Find where the given text appears and provide that cell's center as (X, Y) coordinate. 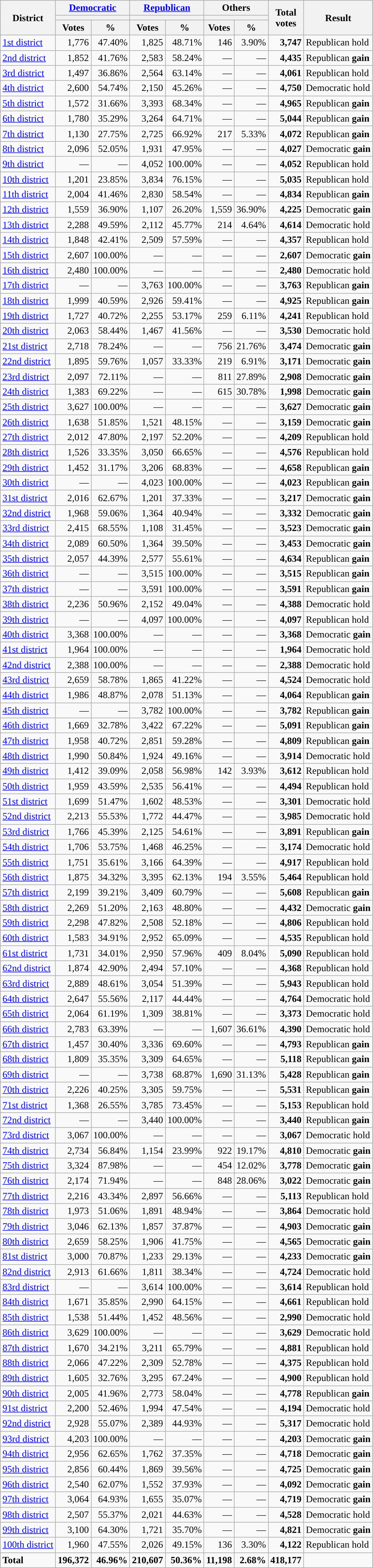
1,895 (73, 361)
2,021 (148, 1515)
2,096 (73, 149)
2,163 (148, 908)
2,494 (148, 968)
96th district (28, 1484)
3,422 (148, 726)
2,063 (73, 331)
30th district (28, 483)
62.65% (110, 1454)
5,118 (286, 1059)
409 (219, 953)
District (28, 18)
60.79% (184, 892)
72.11% (110, 376)
32.76% (110, 1378)
53rd district (28, 832)
6.11% (251, 316)
2,508 (148, 923)
1,776 (73, 43)
136 (219, 1545)
1,848 (73, 240)
41.56% (184, 331)
2,150 (148, 88)
1,057 (148, 361)
2,199 (73, 892)
3,864 (286, 1211)
92nd district (28, 1424)
1,990 (73, 756)
69.60% (184, 1044)
196,372 (73, 1560)
1,968 (73, 513)
2,112 (148, 225)
2,226 (73, 1090)
47.40% (110, 43)
1,731 (73, 953)
47.80% (110, 437)
811 (219, 376)
41.96% (110, 1393)
2,856 (73, 1469)
70.87% (110, 1257)
31.17% (110, 468)
88th district (28, 1363)
1,607 (219, 1029)
42.90% (110, 968)
51.20% (110, 908)
4.64% (251, 225)
56th district (28, 877)
20th district (28, 331)
60.44% (110, 1469)
3,914 (286, 756)
62nd district (28, 968)
11th district (28, 195)
66.92% (184, 134)
40.25% (110, 1090)
3,785 (148, 1105)
Result (338, 18)
64th district (28, 999)
39.50% (184, 543)
31.13% (251, 1074)
35.07% (184, 1499)
51.47% (110, 801)
3,409 (148, 892)
47.82% (110, 923)
51.44% (110, 1317)
3,159 (286, 422)
77th district (28, 1196)
1,857 (148, 1226)
4,764 (286, 999)
31.45% (184, 528)
89th district (28, 1378)
35.35% (110, 1059)
4,027 (286, 149)
4,368 (286, 968)
67.22% (184, 726)
1,931 (148, 149)
3rd district (28, 73)
4,614 (286, 225)
45th district (28, 710)
2,057 (73, 559)
3,054 (148, 984)
1,690 (219, 1074)
41.22% (184, 680)
68.87% (184, 1074)
51st district (28, 801)
2nd district (28, 58)
44.44% (184, 999)
50th district (28, 786)
60th district (28, 938)
1,986 (73, 695)
3,738 (148, 1074)
44.63% (184, 1515)
146 (219, 43)
1,999 (73, 301)
4,724 (286, 1272)
48.61% (110, 984)
4,917 (286, 862)
4,925 (286, 301)
52.05% (110, 149)
2,125 (148, 832)
34.21% (110, 1348)
33rd district (28, 528)
4,524 (286, 680)
4,903 (286, 1226)
58.54% (184, 195)
32nd district (28, 513)
3,050 (148, 452)
55.37% (110, 1515)
1,154 (148, 1150)
44.93% (184, 1424)
61.19% (110, 1014)
70th district (28, 1090)
45.26% (184, 88)
1,959 (73, 786)
1,809 (73, 1059)
52nd district (28, 816)
3,000 (73, 1257)
1,772 (148, 816)
2,298 (73, 923)
54.74% (110, 88)
1,526 (73, 452)
69.22% (110, 392)
4,809 (286, 741)
4,725 (286, 1469)
5,943 (286, 984)
259 (219, 316)
2,269 (73, 908)
3,985 (286, 816)
3,747 (286, 43)
1,383 (73, 392)
63rd district (28, 984)
5,428 (286, 1074)
1,852 (73, 58)
27.75% (110, 134)
Democratic (93, 8)
42.41% (110, 240)
1,924 (148, 756)
3,022 (286, 1181)
1,998 (286, 392)
4,834 (286, 195)
2,647 (73, 999)
48th district (28, 756)
1,412 (73, 771)
2,535 (148, 786)
1,669 (73, 726)
52.20% (184, 437)
418,177 (286, 1560)
81st district (28, 1257)
1,233 (148, 1257)
2,415 (73, 528)
84th district (28, 1302)
42nd district (28, 665)
922 (219, 1150)
43.34% (110, 1196)
94th district (28, 1454)
4,432 (286, 908)
1,583 (73, 938)
210,607 (148, 1560)
1st district (28, 43)
4,718 (286, 1454)
43rd district (28, 680)
2,152 (148, 604)
85th district (28, 1317)
1,670 (73, 1348)
39th district (28, 619)
33.33% (184, 361)
48.56% (184, 1317)
Republican (167, 8)
2,078 (148, 695)
1,108 (148, 528)
59.76% (110, 361)
61.66% (110, 1272)
49th district (28, 771)
33.35% (110, 452)
4,750 (286, 88)
87.98% (110, 1166)
4,209 (286, 437)
46.25% (184, 847)
12th district (28, 210)
87th district (28, 1348)
1,538 (73, 1317)
32.78% (110, 726)
2,507 (73, 1515)
15th district (28, 255)
59th district (28, 923)
47.55% (110, 1545)
4,375 (286, 1363)
1,811 (148, 1272)
214 (219, 225)
38.81% (184, 1014)
37.87% (184, 1226)
22nd district (28, 361)
3.55% (251, 877)
3,530 (286, 331)
1,572 (73, 103)
2,897 (148, 1196)
71.94% (110, 1181)
27th district (28, 437)
2,783 (73, 1029)
4,881 (286, 1348)
35.85% (110, 1302)
2,389 (148, 1424)
2,012 (73, 437)
16th district (28, 270)
4,194 (286, 1409)
2,255 (148, 316)
83rd district (28, 1287)
55.53% (110, 816)
69th district (28, 1074)
1,875 (73, 877)
1,130 (73, 134)
4,388 (286, 604)
1,671 (73, 1302)
6.91% (251, 361)
37.33% (184, 498)
23.99% (184, 1150)
58.24% (184, 58)
5,317 (286, 1424)
62.67% (110, 498)
4,900 (286, 1378)
1,655 (148, 1499)
50.36% (184, 1560)
4,806 (286, 923)
Total (28, 1560)
1,994 (148, 1409)
50.96% (110, 604)
46.96% (110, 1560)
53.17% (184, 316)
57th district (28, 892)
51.85% (110, 422)
5,608 (286, 892)
100th district (28, 1545)
3.30% (251, 1545)
28.06% (251, 1181)
64.93% (110, 1499)
78.24% (110, 346)
1,107 (148, 210)
1,521 (148, 422)
51.06% (110, 1211)
1,497 (73, 73)
2,005 (73, 1393)
4,233 (286, 1257)
39.21% (110, 892)
2,064 (73, 1014)
1,467 (148, 331)
73.45% (184, 1105)
1,552 (148, 1484)
3,295 (148, 1378)
4,064 (286, 695)
26.55% (110, 1105)
27.89% (251, 376)
4,528 (286, 1515)
4,658 (286, 468)
48.94% (184, 1211)
2,950 (148, 953)
65.09% (184, 938)
Others (236, 8)
49.15% (184, 1545)
756 (219, 346)
4,072 (286, 134)
68.34% (184, 103)
38th district (28, 604)
31st district (28, 498)
12.02% (251, 1166)
2,200 (73, 1409)
1,721 (148, 1530)
3,324 (73, 1166)
2,197 (148, 437)
2,026 (148, 1545)
2.68% (251, 1560)
97th district (28, 1499)
2,956 (73, 1454)
55.61% (184, 559)
3,834 (148, 179)
35.70% (184, 1530)
3,891 (286, 832)
3,174 (286, 847)
72nd district (28, 1120)
6th district (28, 118)
2,540 (73, 1484)
2,236 (73, 604)
4,390 (286, 1029)
76th district (28, 1181)
3,100 (73, 1530)
59.28% (184, 741)
2,309 (148, 1363)
64.30% (110, 1530)
1,699 (73, 801)
2,913 (73, 1272)
2,830 (148, 195)
54.61% (184, 832)
5,113 (286, 1196)
34.32% (110, 877)
23.85% (110, 179)
4,565 (286, 1241)
48.80% (184, 908)
36.86% (110, 73)
3,064 (73, 1499)
52.46% (110, 1409)
59.06% (110, 513)
19th district (28, 316)
2,288 (73, 225)
57.10% (184, 968)
2,734 (73, 1150)
11,198 (219, 1560)
3,336 (148, 1044)
38.34% (184, 1272)
47.95% (184, 149)
1,960 (73, 1545)
3,523 (286, 528)
3,332 (286, 513)
51.13% (184, 695)
47th district (28, 741)
29th district (28, 468)
4,634 (286, 559)
4,661 (286, 1302)
4,778 (286, 1393)
65th district (28, 1014)
2,097 (73, 376)
3,171 (286, 361)
58.44% (110, 331)
66.65% (184, 452)
43.59% (110, 786)
56.98% (184, 771)
90th district (28, 1393)
76.15% (184, 179)
58th district (28, 908)
24th district (28, 392)
5,044 (286, 118)
194 (219, 877)
59.41% (184, 301)
56.41% (184, 786)
3,166 (148, 862)
62.07% (110, 1484)
63.14% (184, 73)
45.39% (110, 832)
10th district (28, 179)
4,719 (286, 1499)
1,780 (73, 118)
4,810 (286, 1150)
55th district (28, 862)
48.15% (184, 422)
2,928 (73, 1424)
2,889 (73, 984)
40.94% (184, 513)
1,825 (148, 43)
61st district (28, 953)
5,531 (286, 1090)
95th district (28, 1469)
5,035 (286, 179)
68.83% (184, 468)
2,952 (148, 938)
5th district (28, 103)
40th district (28, 634)
2,016 (73, 498)
5,153 (286, 1105)
55.56% (110, 999)
3,612 (286, 771)
219 (219, 361)
4,494 (286, 786)
2,908 (286, 376)
37th district (28, 589)
2,216 (73, 1196)
3,206 (148, 468)
26.20% (184, 210)
4,092 (286, 1484)
40.59% (110, 301)
1,891 (148, 1211)
1,958 (73, 741)
41.46% (110, 195)
34.91% (110, 938)
217 (219, 134)
2,926 (148, 301)
2,058 (148, 771)
3,393 (148, 103)
44th district (28, 695)
73rd district (28, 1135)
68th district (28, 1059)
8.04% (251, 953)
5,464 (286, 877)
56.66% (184, 1196)
78th district (28, 1211)
2,718 (73, 346)
17th district (28, 285)
39.56% (184, 1469)
93rd district (28, 1439)
41.75% (184, 1241)
86th district (28, 1332)
56.84% (110, 1150)
1,906 (148, 1241)
615 (219, 392)
34.01% (110, 953)
47.22% (110, 1363)
1,874 (73, 968)
2,773 (148, 1393)
1,468 (148, 847)
51.39% (184, 984)
18th district (28, 301)
2,066 (73, 1363)
41.76% (110, 58)
53.75% (110, 847)
4,357 (286, 240)
1,638 (73, 422)
64.71% (184, 118)
2,174 (73, 1181)
31.66% (110, 103)
1,605 (73, 1378)
13th district (28, 225)
3,778 (286, 1166)
1,309 (148, 1014)
25th district (28, 407)
848 (219, 1181)
7th district (28, 134)
57.59% (184, 240)
1,973 (73, 1211)
454 (219, 1166)
65.79% (184, 1348)
48.87% (110, 695)
1,706 (73, 847)
67.24% (184, 1378)
64.15% (184, 1302)
67th district (28, 1044)
58.04% (184, 1393)
68.55% (110, 528)
19.17% (251, 1150)
35.29% (110, 118)
142 (219, 771)
5.33% (251, 134)
4,241 (286, 316)
1,766 (73, 832)
64.65% (184, 1059)
39.09% (110, 771)
35.61% (110, 862)
29.13% (184, 1257)
4,793 (286, 1044)
47.54% (184, 1409)
3.90% (251, 43)
52.18% (184, 923)
4,821 (286, 1530)
48.53% (184, 801)
99th district (28, 1530)
36th district (28, 574)
5,091 (286, 726)
36.61% (251, 1029)
4,535 (286, 938)
1,762 (148, 1454)
44.47% (184, 816)
52.78% (184, 1363)
60.50% (110, 543)
3.93% (251, 771)
2,117 (148, 999)
3,264 (148, 118)
98th district (28, 1515)
80th district (28, 1241)
3,301 (286, 801)
28th district (28, 452)
2,004 (73, 195)
79th district (28, 1226)
3,046 (73, 1226)
59.75% (184, 1090)
49.59% (110, 225)
1,869 (148, 1469)
Totalvotes (286, 18)
3,217 (286, 498)
1,727 (73, 316)
63.39% (110, 1029)
23rd district (28, 376)
37.35% (184, 1454)
3,395 (148, 877)
71st district (28, 1105)
1,457 (73, 1044)
74th district (28, 1150)
26th district (28, 422)
1,751 (73, 862)
46th district (28, 726)
35th district (28, 559)
2,583 (148, 58)
2,577 (148, 559)
58.25% (110, 1241)
58.78% (110, 680)
3,474 (286, 346)
50.84% (110, 756)
4th district (28, 88)
2,509 (148, 240)
41st district (28, 649)
49.16% (184, 756)
64.39% (184, 862)
1,602 (148, 801)
91st district (28, 1409)
49.04% (184, 604)
30.40% (110, 1044)
54th district (28, 847)
4,225 (286, 210)
66th district (28, 1029)
2,089 (73, 543)
4,122 (286, 1545)
3,305 (148, 1090)
37.93% (184, 1484)
48.71% (184, 43)
30.78% (251, 392)
2,725 (148, 134)
44.39% (110, 559)
4,435 (286, 58)
2,564 (148, 73)
1,368 (73, 1105)
4,576 (286, 452)
21st district (28, 346)
75th district (28, 1166)
34th district (28, 543)
9th district (28, 164)
1,865 (148, 680)
3,453 (286, 543)
45.77% (184, 225)
4,061 (286, 73)
8th district (28, 149)
3,211 (148, 1348)
5,090 (286, 953)
2,851 (148, 741)
4,965 (286, 103)
3,309 (148, 1059)
3,373 (286, 1014)
55.07% (110, 1424)
57.96% (184, 953)
21.76% (251, 346)
2,213 (73, 816)
2,600 (73, 88)
14th district (28, 240)
82nd district (28, 1272)
